Capture the cell that displays the provided text and extract its [x, y] central coordinate. 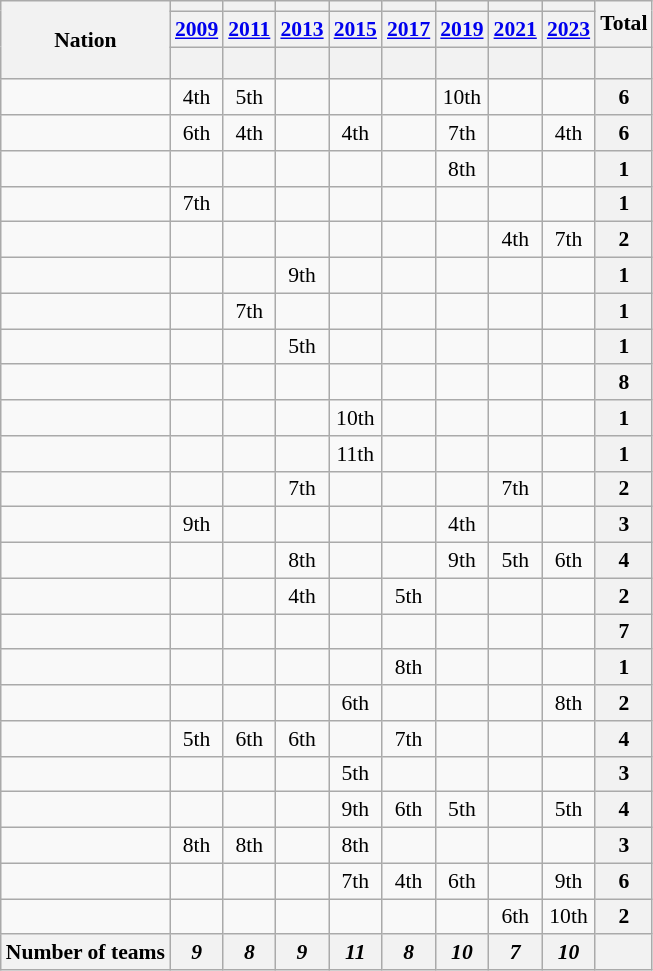
2017 [408, 29]
2021 [516, 29]
Total [624, 24]
2019 [462, 29]
11 [356, 953]
2023 [568, 29]
11th [356, 454]
Number of teams [86, 953]
2009 [196, 29]
Nation [86, 40]
2011 [249, 29]
2015 [356, 29]
2013 [302, 29]
